Provide the (X, Y) coordinate of the cell's center where the given text is located.  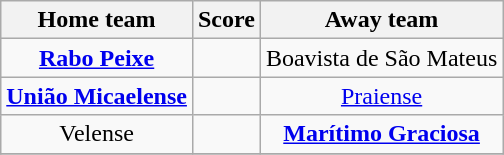
Marítimo Graciosa (381, 134)
Boavista de São Mateus (381, 58)
Praiense (381, 96)
Home team (97, 20)
Velense (97, 134)
Score (226, 20)
Away team (381, 20)
União Micaelense (97, 96)
Rabo Peixe (97, 58)
